Locate the cell with the specified text and output its (x, y) center coordinate. 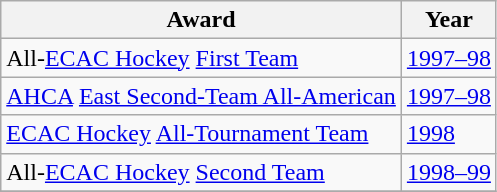
Award (202, 20)
1998–99 (448, 172)
ECAC Hockey All-Tournament Team (202, 134)
All-ECAC Hockey First Team (202, 58)
AHCA East Second-Team All-American (202, 96)
All-ECAC Hockey Second Team (202, 172)
1998 (448, 134)
Year (448, 20)
